Provide the (X, Y) coordinate of the cell's center where the given text is located.  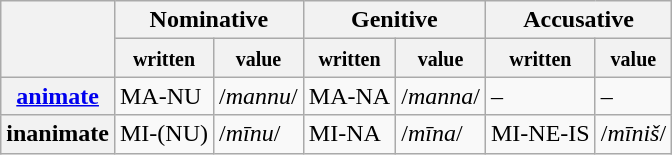
MI-NA (349, 134)
Nominative (208, 20)
/manna/ (441, 96)
MA-NA (349, 96)
Genitive (394, 20)
inanimate (58, 134)
Accusative (578, 20)
/mīnu/ (259, 134)
MI-(NU) (164, 134)
/mīna/ (441, 134)
MI-NE-IS (540, 134)
animate (58, 96)
/mīniš/ (633, 134)
/mannu/ (259, 96)
MA-NU (164, 96)
